Search for the cell housing the specified text and yield its [x, y] center coordinate. 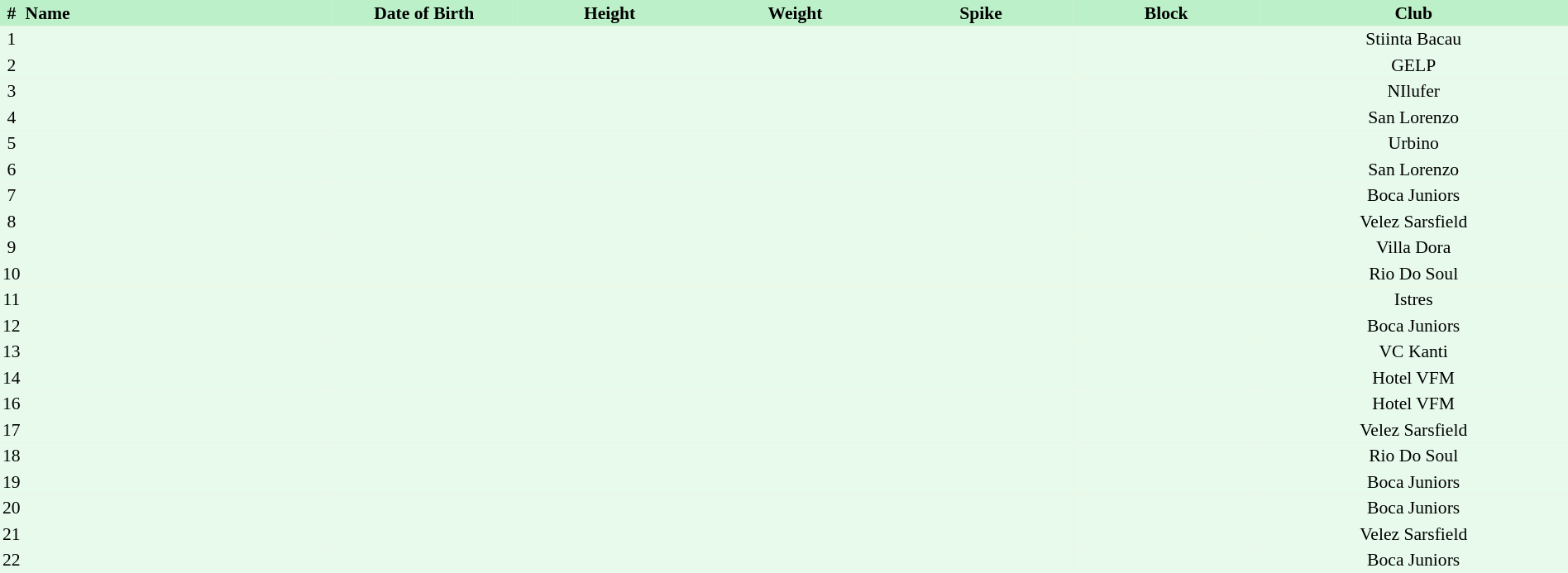
Date of Birth [424, 13]
5 [12, 144]
20 [12, 508]
NIlufer [1413, 91]
13 [12, 352]
Villa Dora [1413, 248]
16 [12, 403]
21 [12, 534]
8 [12, 222]
2 [12, 65]
Name [177, 13]
Istres [1413, 299]
# [12, 13]
Block [1166, 13]
3 [12, 91]
Stiinta Bacau [1413, 40]
VC Kanti [1413, 352]
1 [12, 40]
Club [1413, 13]
11 [12, 299]
Urbino [1413, 144]
10 [12, 274]
14 [12, 378]
Weight [796, 13]
GELP [1413, 65]
Height [610, 13]
6 [12, 170]
12 [12, 326]
17 [12, 430]
7 [12, 195]
9 [12, 248]
19 [12, 482]
4 [12, 117]
Spike [981, 13]
18 [12, 456]
